Return [x, y] of the center of cell containing provided text 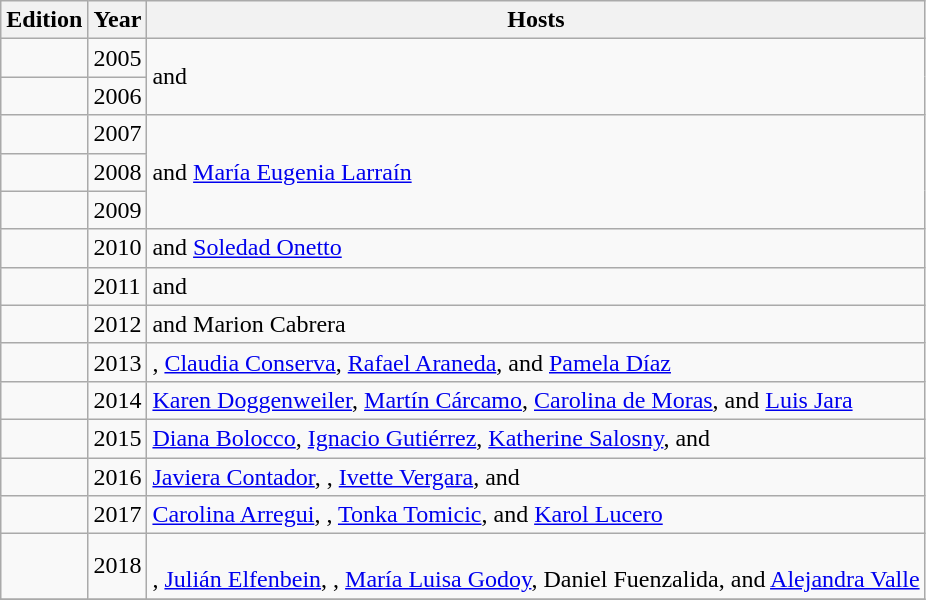
Year [118, 20]
and Marion Cabrera [536, 324]
2008 [118, 172]
2009 [118, 210]
2016 [118, 477]
2012 [118, 324]
, Julián Elfenbein, , María Luisa Godoy, Daniel Fuenzalida, and Alejandra Valle [536, 566]
Karen Doggenweiler, Martín Cárcamo, Carolina de Moras, and Luis Jara [536, 400]
2011 [118, 286]
Diana Bolocco, Ignacio Gutiérrez, Katherine Salosny, and [536, 438]
and Soledad Onetto [536, 248]
Hosts [536, 20]
and María Eugenia Larraín [536, 172]
2013 [118, 362]
2005 [118, 58]
Carolina Arregui, , Tonka Tomicic, and Karol Lucero [536, 515]
2018 [118, 566]
2007 [118, 134]
2015 [118, 438]
Edition [44, 20]
, Claudia Conserva, Rafael Araneda, and Pamela Díaz [536, 362]
Javiera Contador, , Ivette Vergara, and [536, 477]
2010 [118, 248]
2017 [118, 515]
2006 [118, 96]
2014 [118, 400]
